Capture the cell that displays the provided text and extract its [X, Y] central coordinate. 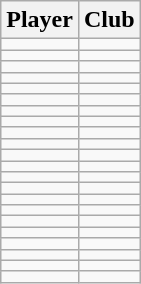
Club [109, 20]
Player [40, 20]
